Locate the cell with the specified text and output its (x, y) center coordinate. 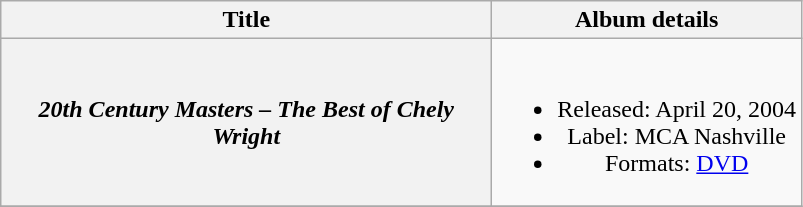
Title (246, 20)
20th Century Masters – The Best of ChelyWright (246, 122)
Album details (647, 20)
Released: April 20, 2004Label: MCA NashvilleFormats: DVD (647, 122)
